Find where the given text appears and provide that cell's center as [x, y] coordinate. 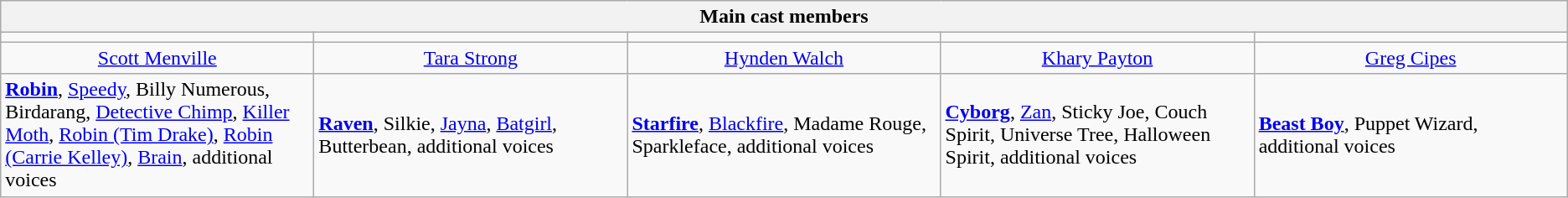
Raven, Silkie, Jayna, Batgirl, Butterbean, additional voices [471, 135]
Cyborg, Zan, Sticky Joe, Couch Spirit, Universe Tree, Halloween Spirit, additional voices [1097, 135]
Tara Strong [471, 58]
Robin, Speedy, Billy Numerous, Birdarang, Detective Chimp, Killer Moth, Robin (Tim Drake), Robin (Carrie Kelley), Brain, additional voices [157, 135]
Starfire, Blackfire, Madame Rouge, Sparkleface, additional voices [784, 135]
Greg Cipes [1411, 58]
Khary Payton [1097, 58]
Main cast members [784, 17]
Scott Menville [157, 58]
Beast Boy, Puppet Wizard, additional voices [1411, 135]
Hynden Walch [784, 58]
